Extract the (X, Y) coordinate from the center of the cell holding the provided text.  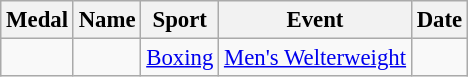
Medal (38, 20)
Men's Welterweight (316, 58)
Sport (180, 20)
Boxing (180, 58)
Date (439, 20)
Event (316, 20)
Name (107, 20)
